Provide the (X, Y) coordinate of the cell's center where the given text is located.  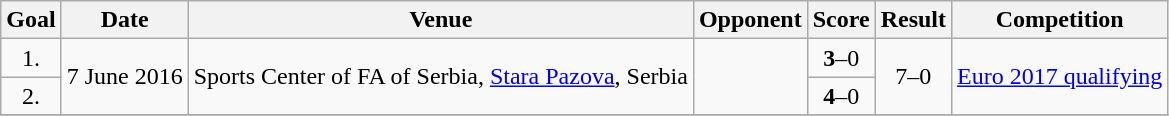
Date (124, 20)
Euro 2017 qualifying (1060, 77)
Goal (31, 20)
4–0 (841, 96)
3–0 (841, 58)
7 June 2016 (124, 77)
Opponent (750, 20)
Venue (440, 20)
Score (841, 20)
Sports Center of FA of Serbia, Stara Pazova, Serbia (440, 77)
Competition (1060, 20)
7–0 (913, 77)
Result (913, 20)
2. (31, 96)
1. (31, 58)
